Find where the given text appears and provide that cell's center as (X, Y) coordinate. 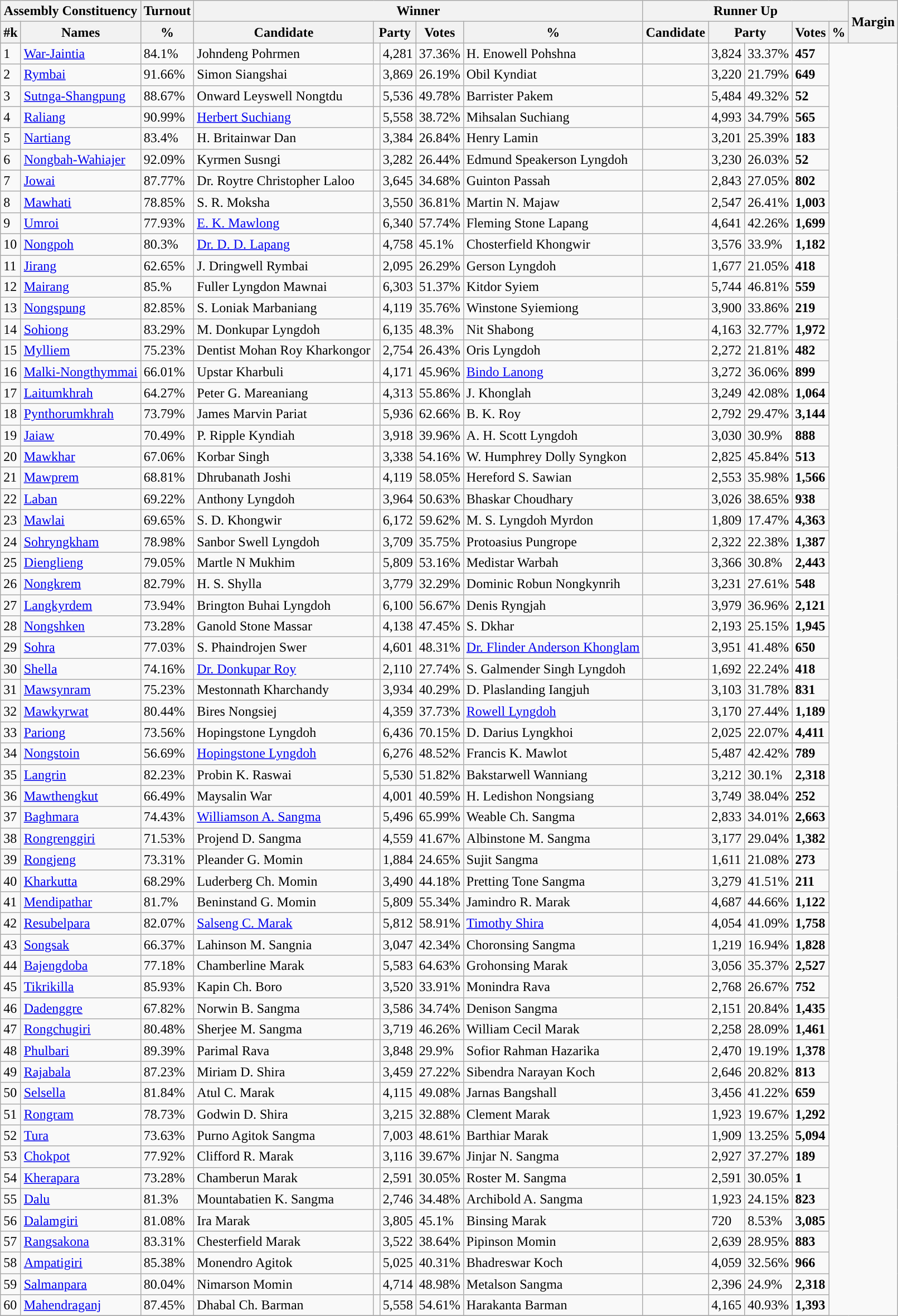
58.05% (439, 478)
Umroi (80, 223)
48.61% (439, 1135)
Shella (80, 669)
48 (11, 1051)
32 (11, 711)
5,936 (398, 414)
Malki-Nongthymmai (80, 372)
Upstar Kharbuli (284, 372)
53 (11, 1157)
S. Loniak Marbaniang (284, 308)
Tura (80, 1135)
5,530 (398, 775)
1,809 (727, 520)
1,758 (810, 923)
3,918 (398, 435)
1,884 (398, 859)
Lahinson M. Sangnia (284, 945)
78.85% (167, 202)
Bakstarwell Wanniang (553, 775)
Rowell Lyngdoh (553, 711)
81.3% (167, 1199)
26.29% (439, 266)
4,363 (810, 520)
Sutnga-Shangpung (80, 96)
1,828 (810, 945)
51.82% (439, 775)
74.16% (167, 669)
S. D. Khongwir (284, 520)
68.81% (167, 478)
73.63% (167, 1135)
40.59% (439, 796)
84.1% (167, 54)
2,833 (727, 817)
3,144 (810, 414)
Denison Sangma (553, 1008)
7,003 (398, 1135)
Dominic Robun Nongkynrih (553, 584)
62.65% (167, 266)
87.45% (167, 1305)
Mountabatien K. Sangma (284, 1199)
252 (810, 796)
2,663 (810, 817)
13 (11, 308)
36 (11, 796)
39.96% (439, 435)
3,272 (727, 372)
Monindra Rava (553, 987)
Rymbai (80, 75)
3,056 (727, 966)
67.06% (167, 457)
5,025 (398, 1262)
77.18% (167, 966)
Williamson A. Sangma (284, 817)
58.91% (439, 923)
3,805 (398, 1220)
58 (11, 1262)
1,393 (810, 1305)
Dalamgiri (80, 1220)
3,779 (398, 584)
2,639 (727, 1241)
938 (810, 499)
35.98% (768, 478)
34 (11, 754)
27.22% (439, 1072)
26.41% (768, 202)
1,122 (810, 902)
Kherapara (80, 1178)
41.22% (768, 1093)
60 (11, 1305)
30.9% (768, 435)
26 (11, 584)
J. Dringwell Rymbai (284, 266)
9 (11, 223)
457 (810, 54)
21.81% (768, 351)
46 (11, 1008)
Mawlai (80, 520)
68.29% (167, 881)
33.91% (439, 987)
74.43% (167, 817)
Resubelpara (80, 923)
44 (11, 966)
3,026 (727, 499)
6,340 (398, 223)
48.3% (439, 329)
57.74% (439, 223)
Fuller Lyngdon Mawnai (284, 287)
2,825 (727, 457)
183 (810, 138)
Mawprem (80, 478)
S. R. Moksha (284, 202)
35 (11, 775)
Jowai (80, 181)
23 (11, 520)
752 (810, 987)
Peter G. Mareaniang (284, 393)
1,692 (727, 669)
2,443 (810, 562)
Norwin B. Sangma (284, 1008)
D. Plaslanding Iangjuh (553, 690)
21 (11, 478)
73.31% (167, 859)
24 (11, 541)
1,699 (810, 223)
3,964 (398, 499)
Kharkutta (80, 881)
3,645 (398, 181)
1,611 (727, 859)
P. Ripple Kyndiah (284, 435)
80.04% (167, 1284)
49 (11, 1072)
59.62% (439, 520)
40.29% (439, 690)
2,272 (727, 351)
77.03% (167, 648)
4,359 (398, 711)
Rajabala (80, 1072)
3,550 (398, 202)
3,522 (398, 1241)
Laitumkhrah (80, 393)
5,812 (398, 923)
46.26% (439, 1030)
3,201 (727, 138)
11 (11, 266)
35.75% (439, 541)
38.04% (768, 796)
J. Khonglah (553, 393)
16 (11, 372)
#k (11, 32)
33.9% (768, 244)
Dadenggre (80, 1008)
4,559 (398, 838)
Rangsakona (80, 1241)
47 (11, 1030)
44.66% (768, 902)
Pynthorumkhrah (80, 414)
1,219 (727, 945)
Dentist Mohan Roy Kharkongor (284, 351)
47.45% (439, 627)
81.08% (167, 1220)
2 (11, 75)
83.31% (167, 1241)
55.86% (439, 393)
Nit Shabong (553, 329)
73.94% (167, 605)
36.06% (768, 372)
3,749 (727, 796)
Martle N Mukhim (284, 562)
83.4% (167, 138)
Mawsynram (80, 690)
45.84% (768, 457)
4,138 (398, 627)
69.65% (167, 520)
73.79% (167, 414)
Sanbor Swell Lyngdoh (284, 541)
Herbert Suchiang (284, 117)
659 (810, 1093)
70.49% (167, 435)
Gerson Lyngdoh (553, 266)
1,003 (810, 202)
Chamberline Marak (284, 966)
21.08% (768, 859)
65.99% (439, 817)
85.% (167, 287)
73.56% (167, 732)
29.9% (439, 1051)
Dalu (80, 1199)
43 (11, 945)
53.16% (439, 562)
3,900 (727, 308)
Pariong (80, 732)
4,281 (398, 54)
Tikrikilla (80, 987)
1,566 (810, 478)
36.96% (768, 605)
34.01% (768, 817)
1,064 (810, 393)
3,490 (398, 881)
24.15% (768, 1199)
1,182 (810, 244)
42.08% (768, 393)
513 (810, 457)
1,378 (810, 1051)
Baghmara (80, 817)
823 (810, 1199)
37.36% (439, 54)
57 (11, 1241)
26.19% (439, 75)
Rongram (80, 1114)
48.52% (439, 754)
49.08% (439, 1093)
4,171 (398, 372)
5,583 (398, 966)
Winner (418, 11)
26.84% (439, 138)
41.09% (768, 923)
H. Enowell Pohshna (553, 54)
S. Dkhar (553, 627)
1,292 (810, 1114)
Beninstand G. Momin (284, 902)
4,993 (727, 117)
66.37% (167, 945)
15 (11, 351)
67.82% (167, 1008)
B. K. Roy (553, 414)
6,436 (398, 732)
3,459 (398, 1072)
Martin N. Majaw (553, 202)
Edmund Speakerson Lyngdoh (553, 159)
Sofior Rahman Hazarika (553, 1051)
4,165 (727, 1305)
3,116 (398, 1157)
18 (11, 414)
Mawkhar (80, 457)
Protoasius Pungrope (553, 541)
27.05% (768, 181)
89.39% (167, 1051)
41.67% (439, 838)
Francis K. Mawlot (553, 754)
Mairang (80, 287)
56.67% (439, 605)
34.74% (439, 1008)
2,025 (727, 732)
Nartiang (80, 138)
2,553 (727, 478)
Langrin (80, 775)
19.67% (768, 1114)
Raliang (80, 117)
H. Britainwar Dan (284, 138)
Selsella (80, 1093)
42.26% (768, 223)
5,484 (727, 96)
78.98% (167, 541)
82.23% (167, 775)
Mahendraganj (80, 1305)
273 (810, 859)
14 (11, 329)
189 (810, 1157)
17 (11, 393)
54.61% (439, 1305)
Kyrmen Susngi (284, 159)
3,384 (398, 138)
2,110 (398, 669)
50.63% (439, 499)
34.79% (768, 117)
Chesterfield Marak (284, 1241)
3,586 (398, 1008)
2,754 (398, 351)
Maysalin War (284, 796)
2,547 (727, 202)
Chokpot (80, 1157)
13.25% (768, 1135)
Bhaskar Choudhary (553, 499)
720 (727, 1220)
21.79% (768, 75)
22.24% (768, 669)
649 (810, 75)
6,100 (398, 605)
Mestonnath Kharchandy (284, 690)
4,054 (727, 923)
Harakanta Barman (553, 1305)
19.19% (768, 1051)
William Cecil Marak (553, 1030)
29.04% (768, 838)
3,848 (398, 1051)
548 (810, 584)
33.37% (768, 54)
5,487 (727, 754)
3,869 (398, 75)
42.42% (768, 754)
3,085 (810, 1220)
70.15% (439, 732)
4 (11, 117)
6,172 (398, 520)
20.84% (768, 1008)
Anthony Lyngdoh (284, 499)
29 (11, 648)
Weable Ch. Sangma (553, 817)
5,744 (727, 287)
Jinjar N. Sangma (553, 1157)
83.29% (167, 329)
16.94% (768, 945)
3,170 (727, 711)
40 (11, 881)
28 (11, 627)
3,951 (727, 648)
50 (11, 1093)
24.65% (439, 859)
2,843 (727, 181)
650 (810, 648)
2,193 (727, 627)
Probin K. Raswai (284, 775)
Obil Kyndiat (553, 75)
Onward Leyswell Nongtdu (284, 96)
55 (11, 1199)
Chamberun Marak (284, 1178)
51.37% (439, 287)
3,576 (727, 244)
E. K. Mawlong (284, 223)
41.48% (768, 648)
3,709 (398, 541)
33.86% (768, 308)
S. Galmender Singh Lyngdoh (553, 669)
38.72% (439, 117)
27.44% (768, 711)
46.81% (768, 287)
48.98% (439, 1284)
James Marvin Pariat (284, 414)
Margin (873, 22)
34.68% (439, 181)
1,677 (727, 266)
35.37% (768, 966)
71.53% (167, 838)
20 (11, 457)
Salseng C. Marak (284, 923)
1,945 (810, 627)
Clement Marak (553, 1114)
Chosterfield Khongwir (553, 244)
6,135 (398, 329)
Simon Siangshai (284, 75)
Dhabal Ch. Barman (284, 1305)
Ampatigiri (80, 1262)
26.67% (768, 987)
54.16% (439, 457)
3,212 (727, 775)
1,972 (810, 329)
4,313 (398, 393)
Luderberg Ch. Momin (284, 881)
Dr. Flinder Anderson Khonglam (553, 648)
966 (810, 1262)
Archibold A. Sangma (553, 1199)
Nongpoh (80, 244)
27.61% (768, 584)
Kitdor Syiem (553, 287)
Rongjeng (80, 859)
85.93% (167, 987)
12 (11, 287)
51 (11, 1114)
3,177 (727, 838)
3,338 (398, 457)
Rongchugiri (80, 1030)
789 (810, 754)
Timothy Shira (553, 923)
802 (810, 181)
64.63% (439, 966)
29.47% (768, 414)
6,303 (398, 287)
Sherjee M. Sangma (284, 1030)
219 (810, 308)
80.3% (167, 244)
34.48% (439, 1199)
831 (810, 690)
Sibendra Narayan Koch (553, 1072)
5,536 (398, 96)
M. Donkupar Lyngdoh (284, 329)
1,461 (810, 1030)
33 (11, 732)
Jirang (80, 266)
Bajengdoba (80, 966)
24.9% (768, 1284)
56.69% (167, 754)
90.99% (167, 117)
Dr. Roytre Christopher Laloo (284, 181)
Projend D. Sangma (284, 838)
2,527 (810, 966)
Ganold Stone Massar (284, 627)
Turnout (167, 11)
80.44% (167, 711)
2,396 (727, 1284)
20.82% (768, 1072)
Jaiaw (80, 435)
4,059 (727, 1262)
1,387 (810, 541)
55.34% (439, 902)
49.32% (768, 96)
85.38% (167, 1262)
3,366 (727, 562)
3 (11, 96)
Jamindro R. Marak (553, 902)
Assembly Constituency (70, 11)
Brington Buhai Lyngdoh (284, 605)
8.53% (768, 1220)
27 (11, 605)
30.1% (768, 775)
Parimal Rava (284, 1051)
899 (810, 372)
1,382 (810, 838)
44.18% (439, 881)
32.77% (768, 329)
Sohiong (80, 329)
3,047 (398, 945)
3,456 (727, 1093)
2,927 (727, 1157)
211 (810, 881)
6,276 (398, 754)
81.7% (167, 902)
38 (11, 838)
3,230 (727, 159)
4,687 (727, 902)
Godwin D. Shira (284, 1114)
38.65% (768, 499)
Barthiar Marak (553, 1135)
Phulbari (80, 1051)
4,001 (398, 796)
Purno Agitok Sangma (284, 1135)
35.76% (439, 308)
Guinton Passah (553, 181)
36.81% (439, 202)
S. Phaindrojen Swer (284, 648)
D. Darius Lyngkhoi (553, 732)
31.78% (768, 690)
64.27% (167, 393)
Mendipathar (80, 902)
Sohra (80, 648)
21.05% (768, 266)
28.95% (768, 1241)
2,792 (727, 414)
3,979 (727, 605)
Mihsalan Suchiang (553, 117)
Ira Marak (284, 1220)
Pipinson Momin (553, 1241)
22 (11, 499)
Nongstoin (80, 754)
A. H. Scott Lyngdoh (553, 435)
Monendro Agitok (284, 1262)
31 (11, 690)
482 (810, 351)
2,322 (727, 541)
565 (810, 117)
42 (11, 923)
Mawthengkut (80, 796)
1,435 (810, 1008)
Bindo Lanong (553, 372)
4,714 (398, 1284)
M. S. Lyngdoh Myrdon (553, 520)
Dienglieng (80, 562)
2,746 (398, 1199)
78.73% (167, 1114)
54 (11, 1178)
6 (11, 159)
37.73% (439, 711)
66.01% (167, 372)
45 (11, 987)
30.8% (768, 562)
3,103 (727, 690)
38.64% (439, 1241)
Oris Lyngdoh (553, 351)
3,220 (727, 75)
5 (11, 138)
Names (80, 32)
Nongshken (80, 627)
4,758 (398, 244)
Pretting Tone Sangma (553, 881)
559 (810, 287)
41 (11, 902)
3,279 (727, 881)
Runner Up (746, 11)
25.15% (768, 627)
3,934 (398, 690)
87.23% (167, 1072)
41.51% (768, 881)
Fleming Stone Lapang (553, 223)
4,641 (727, 223)
813 (810, 1072)
War-Jaintia (80, 54)
59 (11, 1284)
4,411 (810, 732)
Mylliem (80, 351)
Choronsing Sangma (553, 945)
1,189 (810, 711)
3,719 (398, 1030)
82.85% (167, 308)
2,768 (727, 987)
48.31% (439, 648)
Roster M. Sangma (553, 1178)
Korbar Singh (284, 457)
82.07% (167, 923)
Miriam D. Shira (284, 1072)
79.05% (167, 562)
Bires Nongsiej (284, 711)
87.77% (167, 181)
92.09% (167, 159)
Albinstone M. Sangma (553, 838)
26.03% (768, 159)
2,646 (727, 1072)
25.39% (768, 138)
Rongrenggiri (80, 838)
Salmanpara (80, 1284)
Winstone Syiemiong (553, 308)
Barrister Pakem (553, 96)
Songsak (80, 945)
91.66% (167, 75)
Johndeng Pohrmen (284, 54)
4,601 (398, 648)
Denis Ryngjah (553, 605)
27.74% (439, 669)
Langkyrdem (80, 605)
3,030 (727, 435)
56 (11, 1220)
88.67% (167, 96)
37.27% (768, 1157)
1,909 (727, 1135)
Binsing Marak (553, 1220)
82.79% (167, 584)
888 (810, 435)
Mawkyrwat (80, 711)
3,231 (727, 584)
H. Ledishon Nongsiang (553, 796)
17.47% (768, 520)
32.29% (439, 584)
Dr. Donkupar Roy (284, 669)
Laban (80, 499)
Pleander G. Momin (284, 859)
2,470 (727, 1051)
32.56% (768, 1262)
883 (810, 1241)
45.96% (439, 372)
3,520 (398, 987)
Clifford R. Marak (284, 1157)
28.09% (768, 1030)
W. Humphrey Dolly Syngkon (553, 457)
2,121 (810, 605)
Bhadreswar Koch (553, 1262)
81.84% (167, 1093)
Mawhati (80, 202)
2,258 (727, 1030)
Hereford S. Sawian (553, 478)
77.93% (167, 223)
Nongbah-Wahiajer (80, 159)
5,094 (810, 1135)
2,151 (727, 1008)
4,115 (398, 1093)
62.66% (439, 414)
2,095 (398, 266)
7 (11, 181)
49.78% (439, 96)
Metalson Sangma (553, 1284)
Atul C. Marak (284, 1093)
5,496 (398, 817)
Henry Lamin (553, 138)
69.22% (167, 499)
19 (11, 435)
40.93% (768, 1305)
Dr. D. D. Lapang (284, 244)
40.31% (439, 1262)
Jarnas Bangshall (553, 1093)
22.38% (768, 541)
39 (11, 859)
Medistar Warbah (553, 562)
Grohonsing Marak (553, 966)
30 (11, 669)
80.48% (167, 1030)
3,282 (398, 159)
8 (11, 202)
3,249 (727, 393)
H. S. Shylla (284, 584)
25 (11, 562)
77.92% (167, 1157)
26.44% (439, 159)
42.34% (439, 945)
4,163 (727, 329)
26.43% (439, 351)
37 (11, 817)
Sohryngkham (80, 541)
Nongkrem (80, 584)
Kapin Ch. Boro (284, 987)
Dhrubanath Joshi (284, 478)
32.88% (439, 1114)
3,824 (727, 54)
66.49% (167, 796)
Sujit Sangma (553, 859)
Nongspung (80, 308)
3,215 (398, 1114)
10 (11, 244)
Nimarson Momin (284, 1284)
22.07% (768, 732)
39.67% (439, 1157)
